Return (X, Y) of the center of cell containing provided text 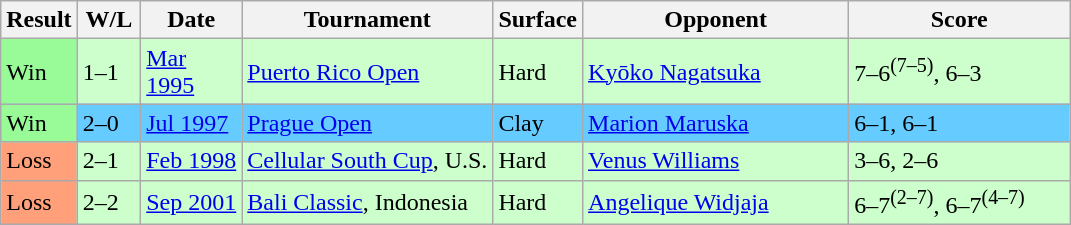
6–1, 6–1 (960, 123)
W/L (109, 20)
Surface (538, 20)
Result (39, 20)
2–1 (109, 161)
Bali Classic, Indonesia (368, 202)
Kyōko Nagatsuka (716, 72)
2–2 (109, 202)
2–0 (109, 123)
Cellular South Cup, U.S. (368, 161)
Tournament (368, 20)
Marion Maruska (716, 123)
7–6(7–5), 6–3 (960, 72)
Clay (538, 123)
3–6, 2–6 (960, 161)
6–7(2–7), 6–7(4–7) (960, 202)
Jul 1997 (192, 123)
Venus Williams (716, 161)
Mar 1995 (192, 72)
Date (192, 20)
Sep 2001 (192, 202)
1–1 (109, 72)
Opponent (716, 20)
Prague Open (368, 123)
Score (960, 20)
Feb 1998 (192, 161)
Puerto Rico Open (368, 72)
Angelique Widjaja (716, 202)
